Pinpoint the cell where the given text exists, returning its [x, y] midpoint coordinate. 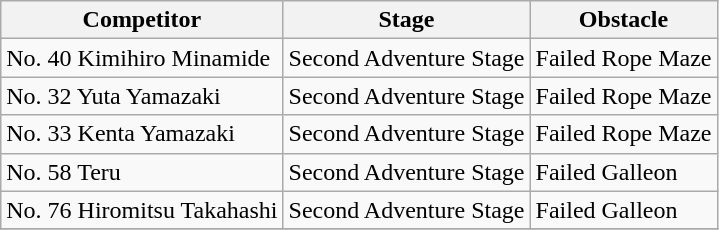
Obstacle [624, 20]
No. 76 Hiromitsu Takahashi [142, 210]
Competitor [142, 20]
No. 32 Yuta Yamazaki [142, 96]
No. 40 Kimihiro Minamide [142, 58]
No. 33 Kenta Yamazaki [142, 134]
Stage [406, 20]
No. 58 Teru [142, 172]
